Extract the [x, y] coordinate from the center of the cell holding the provided text.  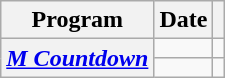
Program [78, 20]
M Countdown [78, 58]
Date [184, 20]
